Find where the given text appears and provide that cell's center as [x, y] coordinate. 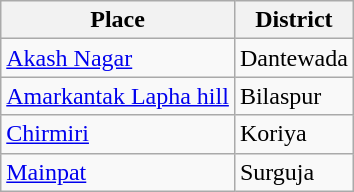
District [294, 20]
Chirmiri [118, 134]
Surguja [294, 172]
Place [118, 20]
Bilaspur [294, 96]
Amarkantak Lapha hill [118, 96]
Mainpat [118, 172]
Akash Nagar [118, 58]
Koriya [294, 134]
Dantewada [294, 58]
